Locate the cell with the specified text and output its (X, Y) center coordinate. 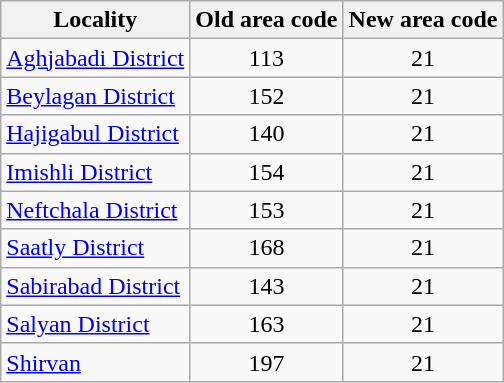
163 (266, 324)
Saatly District (96, 248)
Imishli District (96, 172)
Hajigabul District (96, 134)
Aghjabadi District (96, 58)
113 (266, 58)
154 (266, 172)
Old area code (266, 20)
Locality (96, 20)
168 (266, 248)
153 (266, 210)
Neftchala District (96, 210)
Beylagan District (96, 96)
197 (266, 362)
143 (266, 286)
140 (266, 134)
Sabirabad District (96, 286)
152 (266, 96)
Shirvan (96, 362)
New area code (423, 20)
Salyan District (96, 324)
